Provide the (X, Y) coordinate of the cell's center where the given text is located.  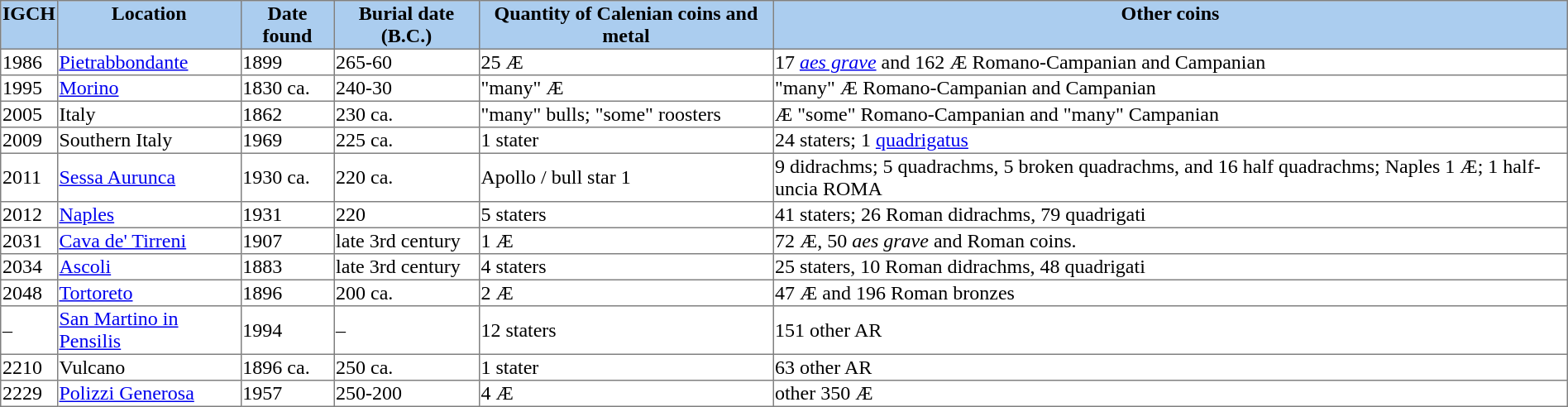
41 staters; 26 Roman didrachms, 79 quadrigati (1171, 215)
Sessa Aurunca (149, 177)
1896 ca. (288, 367)
"many" Æ Romano-Campanian and Campanian (1171, 89)
2009 (30, 141)
Æ "some" Romano-Campanian and "many" Campanian (1171, 114)
1986 (30, 62)
220 (407, 215)
Ascoli (149, 267)
2011 (30, 177)
200 ca. (407, 293)
1862 (288, 114)
25 Æ (626, 62)
"many" Æ (626, 89)
1969 (288, 141)
2005 (30, 114)
Date found (288, 25)
17 aes grave and 162 Æ Romano-Campanian and Campanian (1171, 62)
"many" bulls; "some" roosters (626, 114)
230 ca. (407, 114)
1995 (30, 89)
225 ca. (407, 141)
9 didrachms; 5 quadrachms, 5 broken quadrachms, and 16 half quadrachms; Naples 1 Æ; 1 half-uncia ROMA (1171, 177)
Burial date (B.C.) (407, 25)
1 Æ (626, 241)
250 ca. (407, 367)
Southern Italy (149, 141)
Quantity of Calenian coins and metal (626, 25)
47 Æ and 196 Roman bronzes (1171, 293)
Naples (149, 215)
2229 (30, 394)
other 350 Æ (1171, 394)
220 ca. (407, 177)
Pietrabbondante (149, 62)
2210 (30, 367)
Cava de' Tirreni (149, 241)
4 Æ (626, 394)
Other coins (1171, 25)
1957 (288, 394)
250-200 (407, 394)
2034 (30, 267)
2048 (30, 293)
151 other AR (1171, 330)
1883 (288, 267)
IGCH (30, 25)
San Martino in Pensilis (149, 330)
63 other AR (1171, 367)
24 staters; 1 quadrigatus (1171, 141)
5 staters (626, 215)
25 staters, 10 Roman didrachms, 48 quadrigati (1171, 267)
Morino (149, 89)
1930 ca. (288, 177)
1907 (288, 241)
Polizzi Generosa (149, 394)
Tortoreto (149, 293)
2012 (30, 215)
Italy (149, 114)
2 Æ (626, 293)
1931 (288, 215)
12 staters (626, 330)
Location (149, 25)
Apollo / bull star 1 (626, 177)
265-60 (407, 62)
Vulcano (149, 367)
2031 (30, 241)
1896 (288, 293)
72 Æ, 50 aes grave and Roman coins. (1171, 241)
4 staters (626, 267)
1830 ca. (288, 89)
240-30 (407, 89)
1994 (288, 330)
1899 (288, 62)
